Return [x, y] of the center of cell containing provided text 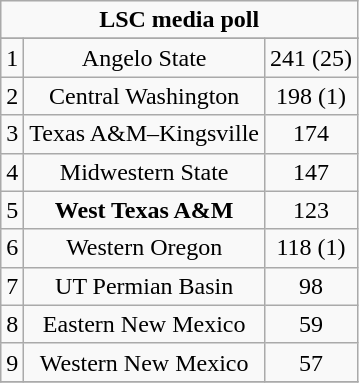
118 (1) [312, 248]
98 [312, 286]
174 [312, 134]
8 [12, 324]
7 [12, 286]
198 (1) [312, 96]
Eastern New Mexico [144, 324]
1 [12, 58]
West Texas A&M [144, 210]
9 [12, 362]
5 [12, 210]
LSC media poll [180, 20]
Angelo State [144, 58]
147 [312, 172]
4 [12, 172]
59 [312, 324]
241 (25) [312, 58]
Western New Mexico [144, 362]
6 [12, 248]
Texas A&M–Kingsville [144, 134]
UT Permian Basin [144, 286]
57 [312, 362]
Western Oregon [144, 248]
Central Washington [144, 96]
Midwestern State [144, 172]
123 [312, 210]
2 [12, 96]
3 [12, 134]
